Identify which cell holds the provided text, then report its (X, Y) central coordinate. 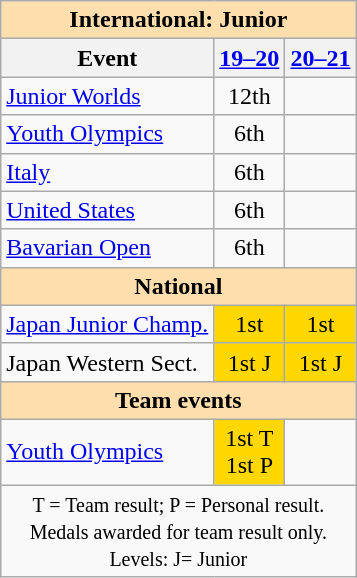
12th (250, 96)
Bavarian Open (108, 248)
Japan Western Sect. (108, 362)
National (178, 286)
T = Team result; P = Personal result. Medals awarded for team result only.Levels: J= Junior (178, 530)
1st T 1st P (250, 452)
United States (108, 210)
Event (108, 58)
20–21 (320, 58)
Italy (108, 172)
Japan Junior Champ. (108, 324)
Team events (178, 400)
19–20 (250, 58)
International: Junior (178, 20)
Junior Worlds (108, 96)
